Search for the cell housing the specified text and yield its [x, y] center coordinate. 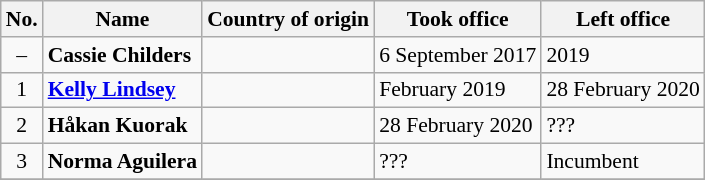
6 September 2017 [458, 55]
Took office [458, 19]
– [22, 55]
Country of origin [288, 19]
Left office [623, 19]
No. [22, 19]
Kelly Lindsey [122, 90]
2 [22, 126]
3 [22, 162]
1 [22, 90]
Cassie Childers [122, 55]
Incumbent [623, 162]
2019 [623, 55]
Norma Aguilera [122, 162]
Name [122, 19]
February 2019 [458, 90]
Håkan Kuorak [122, 126]
